Scan for the cell matching the given text and deliver its [x, y] coordinate at center. 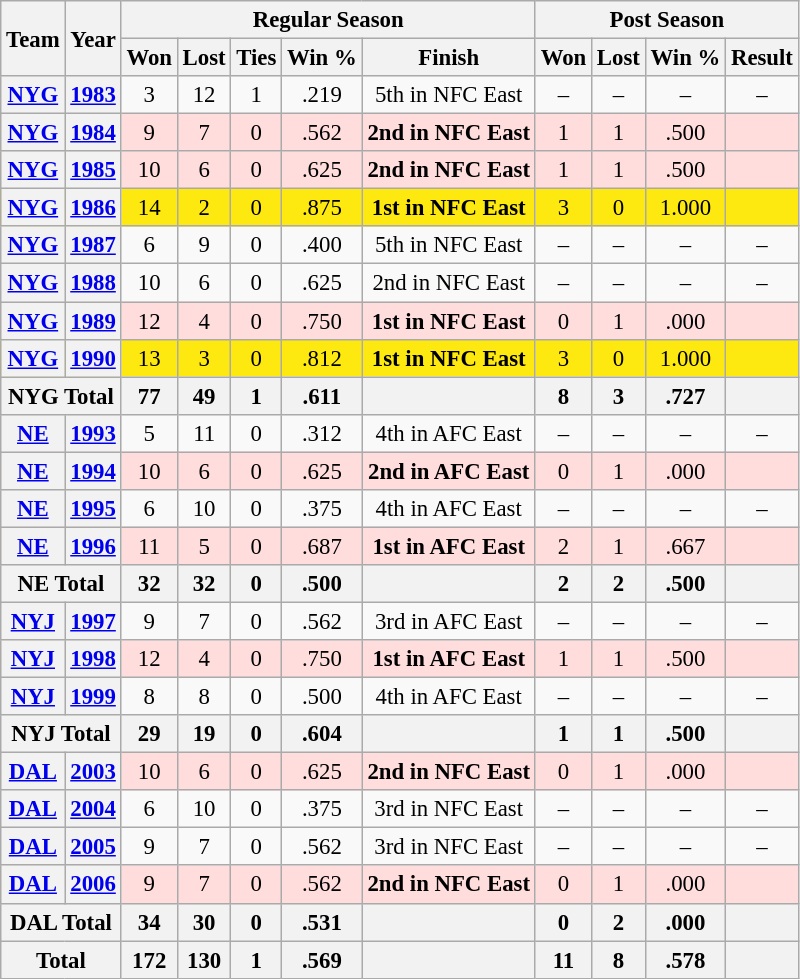
172 [149, 960]
.667 [685, 546]
2003 [93, 772]
Regular Season [328, 20]
1993 [93, 433]
77 [149, 396]
2nd in AFC East [448, 471]
1995 [93, 509]
1998 [93, 659]
49 [204, 396]
DAL Total [61, 922]
.531 [322, 922]
NYJ Total [61, 734]
3rd in AFC East [448, 621]
.687 [322, 546]
Ties [256, 58]
.812 [322, 358]
2006 [93, 885]
1994 [93, 471]
30 [204, 922]
29 [149, 734]
NE Total [61, 584]
1989 [93, 321]
1984 [93, 133]
1996 [93, 546]
.578 [685, 960]
NYG Total [61, 396]
.875 [322, 208]
Result [762, 58]
.727 [685, 396]
1988 [93, 283]
2005 [93, 847]
Finish [448, 58]
1990 [93, 358]
2004 [93, 809]
1997 [93, 621]
13 [149, 358]
1999 [93, 697]
1983 [93, 95]
1985 [93, 170]
34 [149, 922]
.611 [322, 396]
19 [204, 734]
.219 [322, 95]
Total [61, 960]
1986 [93, 208]
.400 [322, 245]
Year [93, 38]
14 [149, 208]
.312 [322, 433]
Team [33, 38]
1987 [93, 245]
.569 [322, 960]
130 [204, 960]
Post Season [666, 20]
.604 [322, 734]
